Search for the cell housing the specified text and yield its [x, y] center coordinate. 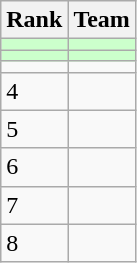
5 [34, 129]
6 [34, 167]
4 [34, 91]
8 [34, 243]
7 [34, 205]
Team [102, 20]
Rank [34, 20]
